Locate the cell with the specified text and output its (X, Y) center coordinate. 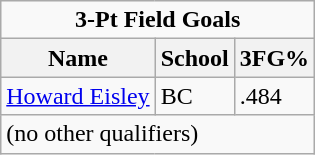
.484 (274, 96)
3-Pt Field Goals (158, 20)
3FG% (274, 58)
Name (78, 58)
Howard Eisley (78, 96)
BC (194, 96)
(no other qualifiers) (158, 134)
School (194, 58)
